Find where the given text appears and provide that cell's center as [x, y] coordinate. 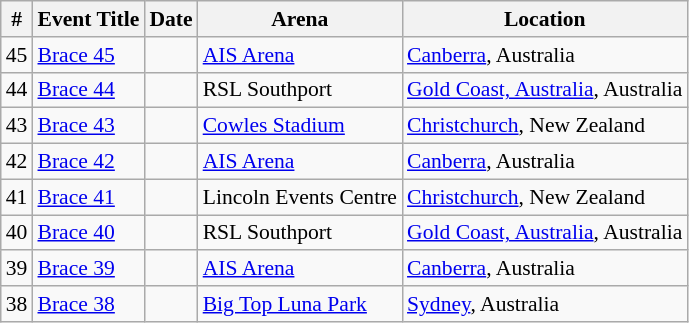
40 [17, 233]
Brace 41 [88, 197]
43 [17, 126]
Arena [300, 19]
Brace 38 [88, 304]
Brace 40 [88, 233]
41 [17, 197]
39 [17, 269]
Brace 45 [88, 55]
Brace 43 [88, 126]
Lincoln Events Centre [300, 197]
Sydney, Australia [544, 304]
Date [170, 19]
Cowles Stadium [300, 126]
Event Title [88, 19]
Big Top Luna Park [300, 304]
# [17, 19]
38 [17, 304]
Brace 44 [88, 90]
Brace 39 [88, 269]
44 [17, 90]
Brace 42 [88, 162]
Location [544, 19]
42 [17, 162]
45 [17, 55]
